Return the (X, Y) coordinate for the center point of the cell that contains the specified text.  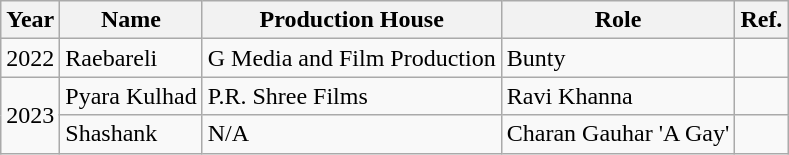
Bunty (618, 58)
G Media and Film Production (352, 58)
Year (30, 20)
Charan Gauhar 'A Gay' (618, 134)
Ref. (762, 20)
2023 (30, 115)
Raebareli (131, 58)
Ravi Khanna (618, 96)
Role (618, 20)
N/A (352, 134)
Production House (352, 20)
Pyara Kulhad (131, 96)
Shashank (131, 134)
Name (131, 20)
P.R. Shree Films (352, 96)
2022 (30, 58)
